Determine the [x, y] coordinate at the center of the cell enclosing the given text.  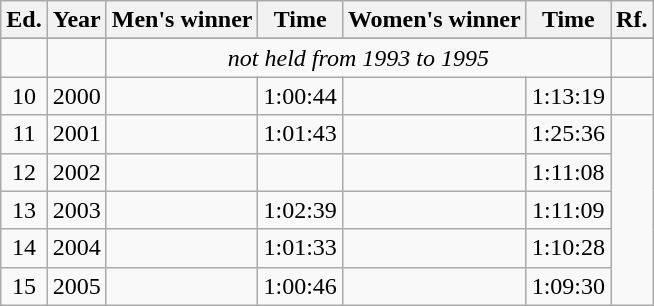
2002 [76, 172]
1:02:39 [300, 210]
15 [24, 286]
1:13:19 [568, 96]
1:11:08 [568, 172]
Year [76, 20]
2005 [76, 286]
14 [24, 248]
1:25:36 [568, 134]
1:11:09 [568, 210]
not held from 1993 to 1995 [358, 58]
Ed. [24, 20]
1:00:44 [300, 96]
Women's winner [434, 20]
Rf. [632, 20]
1:01:33 [300, 248]
1:01:43 [300, 134]
Men's winner [182, 20]
1:09:30 [568, 286]
2004 [76, 248]
2000 [76, 96]
11 [24, 134]
2003 [76, 210]
2001 [76, 134]
13 [24, 210]
1:10:28 [568, 248]
10 [24, 96]
1:00:46 [300, 286]
12 [24, 172]
